Identify which cell holds the provided text, then report its (X, Y) central coordinate. 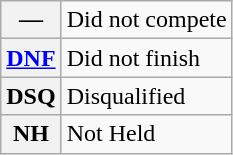
Not Held (146, 134)
DNF (31, 58)
DSQ (31, 96)
Did not finish (146, 58)
— (31, 20)
NH (31, 134)
Disqualified (146, 96)
Did not compete (146, 20)
